Locate the cell with the specified text and output its (X, Y) center coordinate. 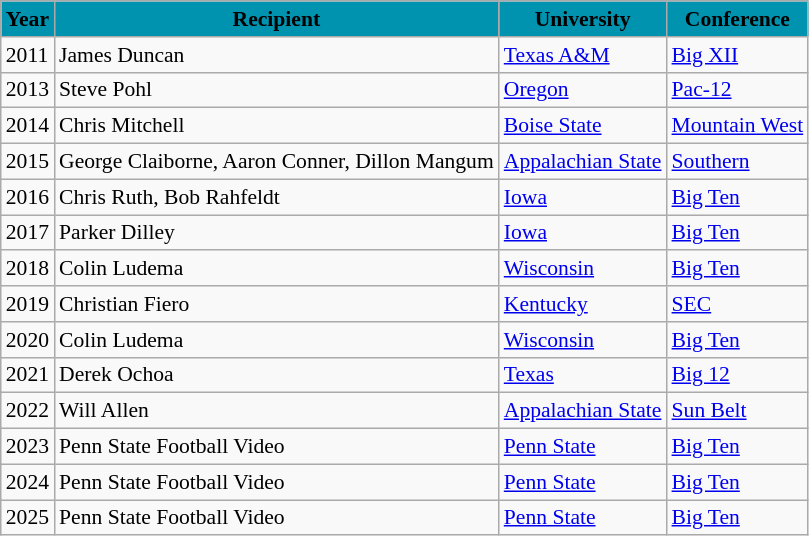
University (583, 19)
Chris Ruth, Bob Rahfeldt (276, 197)
2013 (28, 90)
2019 (28, 304)
Will Allen (276, 411)
2024 (28, 482)
2023 (28, 447)
SEC (738, 304)
Mountain West (738, 126)
Oregon (583, 90)
Derek Ochoa (276, 375)
2015 (28, 162)
Chris Mitchell (276, 126)
Recipient (276, 19)
2016 (28, 197)
Year (28, 19)
Boise State (583, 126)
Parker Dilley (276, 233)
2018 (28, 269)
2021 (28, 375)
Conference (738, 19)
Texas (583, 375)
Big 12 (738, 375)
Steve Pohl (276, 90)
2014 (28, 126)
Southern (738, 162)
2025 (28, 518)
Big XII (738, 55)
2020 (28, 340)
Sun Belt (738, 411)
Kentucky (583, 304)
2011 (28, 55)
George Claiborne, Aaron Conner, Dillon Mangum (276, 162)
2017 (28, 233)
Pac-12 (738, 90)
2022 (28, 411)
Texas A&M (583, 55)
Christian Fiero (276, 304)
James Duncan (276, 55)
